Scan for the cell matching the given text and deliver its [X, Y] coordinate at center. 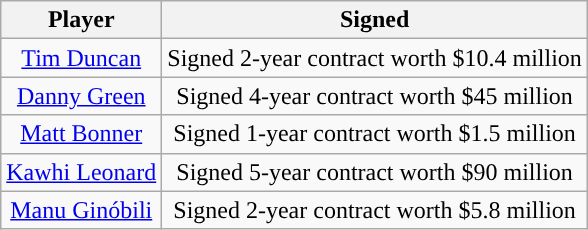
Signed 4-year contract worth $45 million [375, 96]
Tim Duncan [82, 58]
Matt Bonner [82, 134]
Signed [375, 20]
Signed 2-year contract worth $5.8 million [375, 210]
Signed 1-year contract worth $1.5 million [375, 134]
Signed 5-year contract worth $90 million [375, 172]
Player [82, 20]
Kawhi Leonard [82, 172]
Signed 2-year contract worth $10.4 million [375, 58]
Manu Ginóbili [82, 210]
Danny Green [82, 96]
